Determine the (X, Y) coordinate at the center of the cell enclosing the given text.  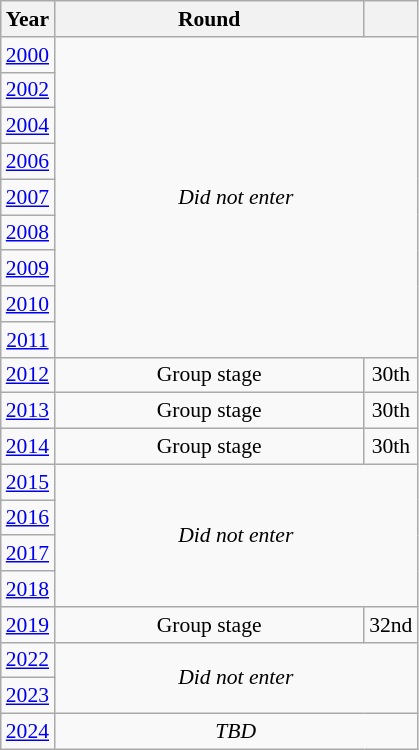
2013 (28, 411)
2015 (28, 482)
2023 (28, 696)
2017 (28, 554)
Round (209, 19)
2009 (28, 269)
32nd (390, 625)
2012 (28, 375)
2010 (28, 304)
Year (28, 19)
TBD (236, 732)
2002 (28, 90)
2016 (28, 518)
2011 (28, 340)
2008 (28, 233)
2006 (28, 162)
2018 (28, 589)
2000 (28, 55)
2024 (28, 732)
2007 (28, 197)
2022 (28, 660)
2014 (28, 447)
2019 (28, 625)
2004 (28, 126)
